Find where the given text appears and provide that cell's center as (X, Y) coordinate. 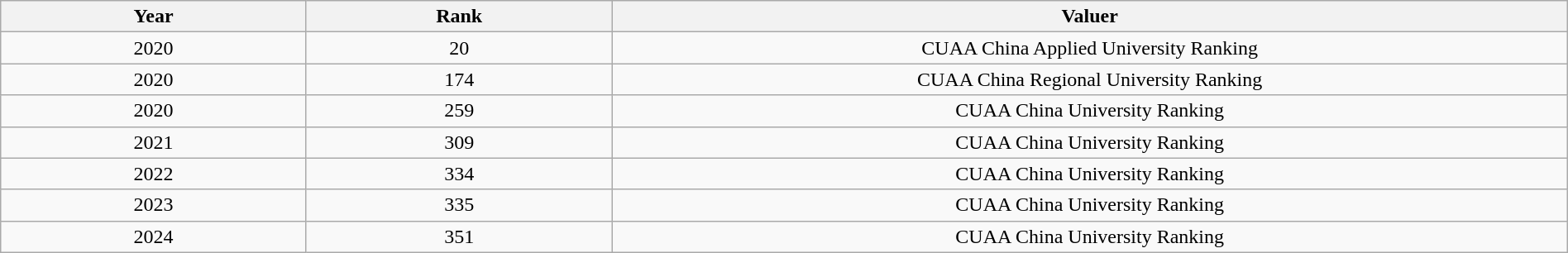
174 (459, 79)
351 (459, 236)
20 (459, 48)
309 (459, 142)
2023 (154, 205)
334 (459, 174)
259 (459, 111)
2024 (154, 236)
335 (459, 205)
CUAA China Regional University Ranking (1090, 79)
Valuer (1090, 17)
Rank (459, 17)
Year (154, 17)
CUAA China Applied University Ranking (1090, 48)
2022 (154, 174)
2021 (154, 142)
